Locate the cell with the specified text and output its [X, Y] center coordinate. 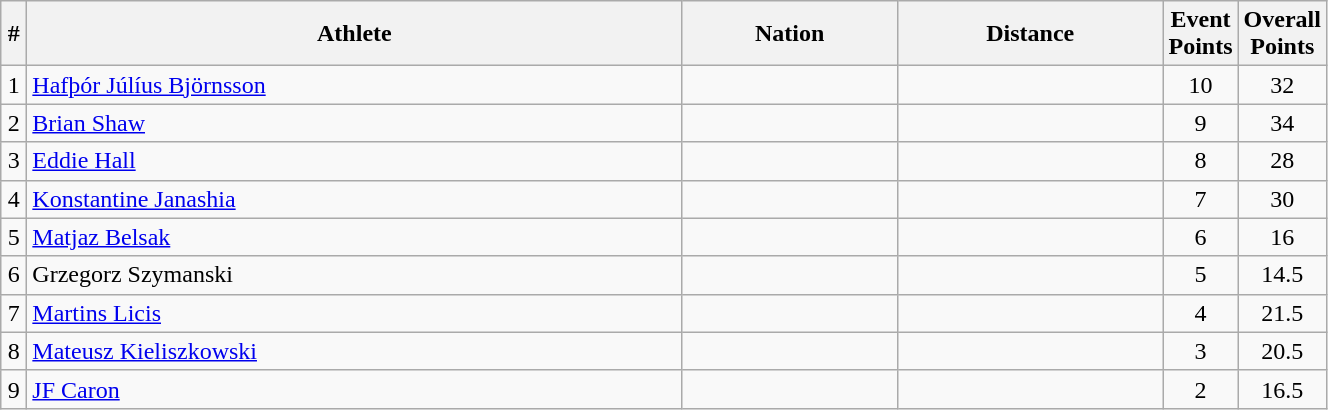
Eddie Hall [354, 161]
Event Points [1200, 34]
Mateusz Kieliszkowski [354, 351]
JF Caron [354, 389]
16 [1282, 237]
10 [1200, 85]
Martins Licis [354, 313]
30 [1282, 199]
# [14, 34]
34 [1282, 123]
21.5 [1282, 313]
Athlete [354, 34]
14.5 [1282, 275]
Matjaz Belsak [354, 237]
Grzegorz Szymanski [354, 275]
Overall Points [1282, 34]
Distance [1030, 34]
Konstantine Janashia [354, 199]
32 [1282, 85]
Nation [790, 34]
1 [14, 85]
Brian Shaw [354, 123]
Hafþór Júlíus Björnsson [354, 85]
20.5 [1282, 351]
16.5 [1282, 389]
28 [1282, 161]
